Capture the cell that displays the provided text and extract its (x, y) central coordinate. 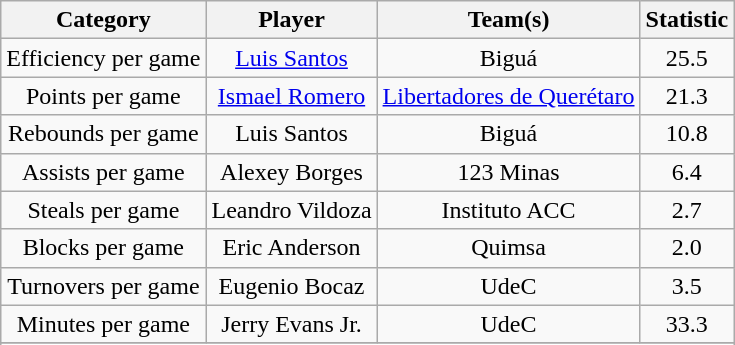
Minutes per game (104, 324)
Team(s) (508, 20)
Turnovers per game (104, 286)
33.3 (687, 324)
3.5 (687, 286)
10.8 (687, 134)
Quimsa (508, 248)
Statistic (687, 20)
2.0 (687, 248)
Instituto ACC (508, 210)
Rebounds per game (104, 134)
Category (104, 20)
Libertadores de Querétaro (508, 96)
Player (292, 20)
Eugenio Bocaz (292, 286)
123 Minas (508, 172)
Points per game (104, 96)
Ismael Romero (292, 96)
Steals per game (104, 210)
Jerry Evans Jr. (292, 324)
25.5 (687, 58)
Efficiency per game (104, 58)
21.3 (687, 96)
2.7 (687, 210)
Alexey Borges (292, 172)
Blocks per game (104, 248)
6.4 (687, 172)
Assists per game (104, 172)
Eric Anderson (292, 248)
Leandro Vildoza (292, 210)
